Pinpoint the cell where the given text exists, returning its [X, Y] midpoint coordinate. 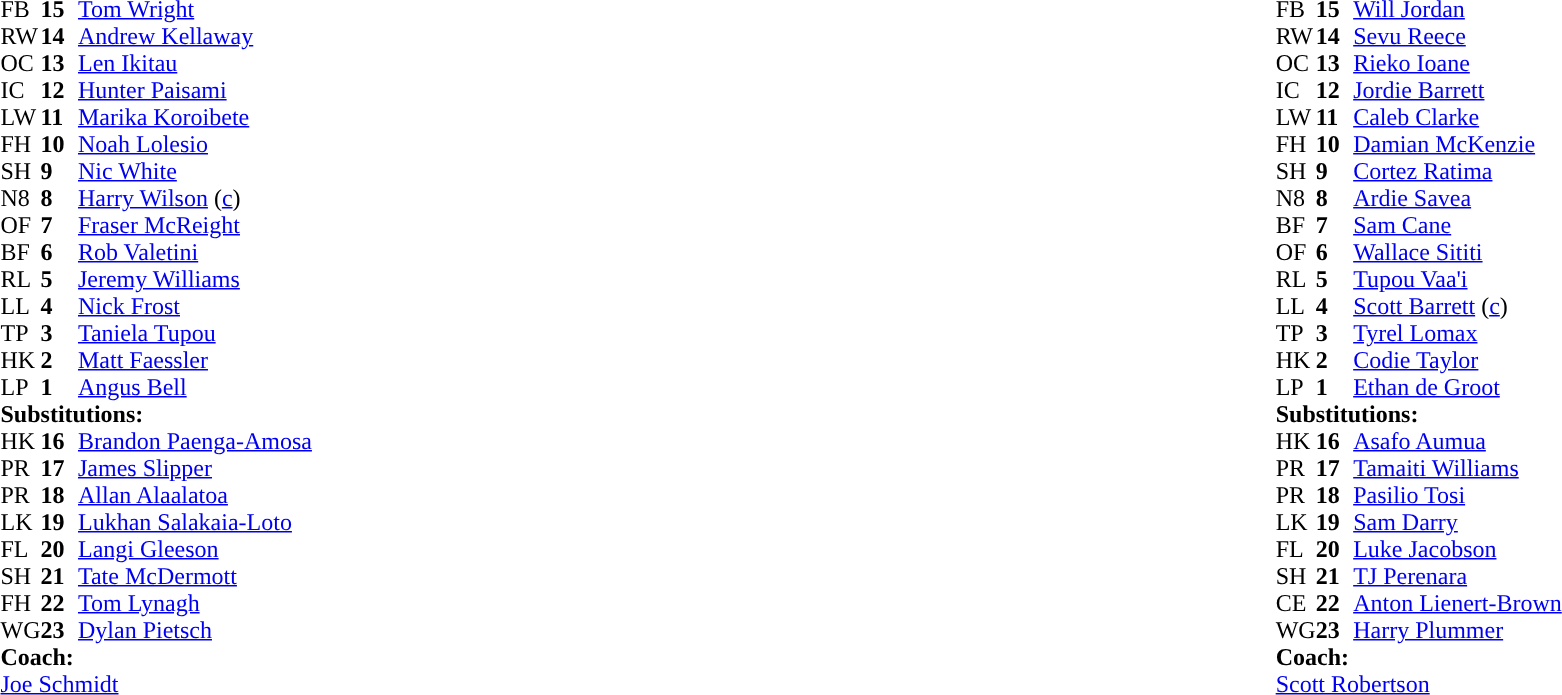
Jordie Barrett [1458, 90]
Anton Lienert-Brown [1458, 604]
Angus Bell [195, 388]
Rob Valetini [195, 252]
Fraser McReight [195, 226]
Jeremy Williams [195, 280]
Codie Taylor [1458, 360]
Matt Faessler [195, 360]
Andrew Kellaway [195, 36]
Allan Alaalatoa [195, 496]
Wallace Sititi [1458, 252]
Asafo Aumua [1458, 442]
Tupou Vaa'i [1458, 280]
Pasilio Tosi [1458, 496]
Len Ikitau [195, 64]
Hunter Paisami [195, 90]
Tyrel Lomax [1458, 334]
Langi Gleeson [195, 550]
TJ Perenara [1458, 576]
Nic White [195, 172]
James Slipper [195, 468]
Taniela Tupou [195, 334]
Caleb Clarke [1458, 118]
Harry Wilson (c) [195, 198]
Marika Koroibete [195, 118]
Tom Lynagh [195, 604]
Lukhan Salakaia-Loto [195, 522]
Nick Frost [195, 306]
Tamaiti Williams [1458, 468]
Noah Lolesio [195, 144]
Dylan Pietsch [195, 630]
Damian McKenzie [1458, 144]
Ardie Savea [1458, 198]
Cortez Ratima [1458, 172]
Rieko Ioane [1458, 64]
Ethan de Groot [1458, 388]
Luke Jacobson [1458, 550]
Tate McDermott [195, 576]
Sevu Reece [1458, 36]
Sam Darry [1458, 522]
Harry Plummer [1458, 630]
Brandon Paenga-Amosa [195, 442]
Sam Cane [1458, 226]
Scott Barrett (c) [1458, 306]
CE [1296, 604]
